Pinpoint the cell where the given text exists, returning its [X, Y] midpoint coordinate. 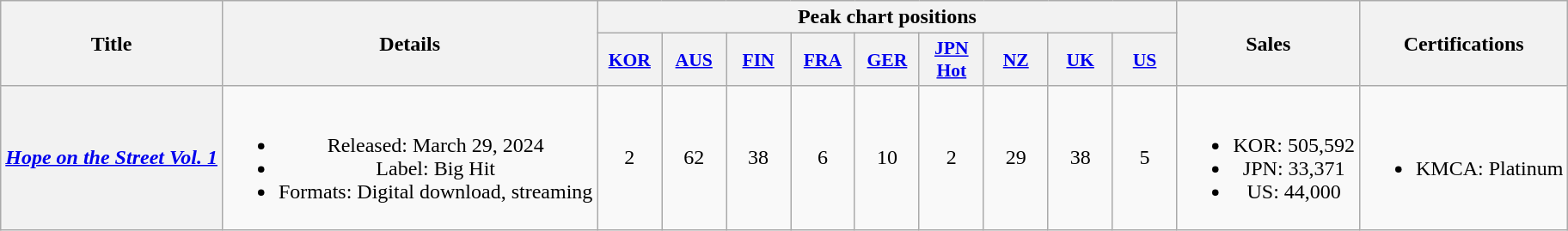
Certifications [1463, 43]
Sales [1268, 43]
KOR: 505,592JPN: 33,371US: 44,000 [1268, 158]
UK [1080, 60]
FRA [824, 60]
Released: March 29, 2024Label: Big HitFormats: Digital download, streaming [409, 158]
US [1145, 60]
NZ [1016, 60]
AUS [695, 60]
Details [409, 43]
10 [887, 158]
62 [695, 158]
JPNHot [951, 60]
Peak chart positions [887, 17]
KOR [629, 60]
Title [112, 43]
KMCA: Platinum [1463, 158]
FIN [758, 60]
GER [887, 60]
6 [824, 158]
5 [1145, 158]
29 [1016, 158]
Hope on the Street Vol. 1 [112, 158]
